Find where the given text appears and provide that cell's center as (x, y) coordinate. 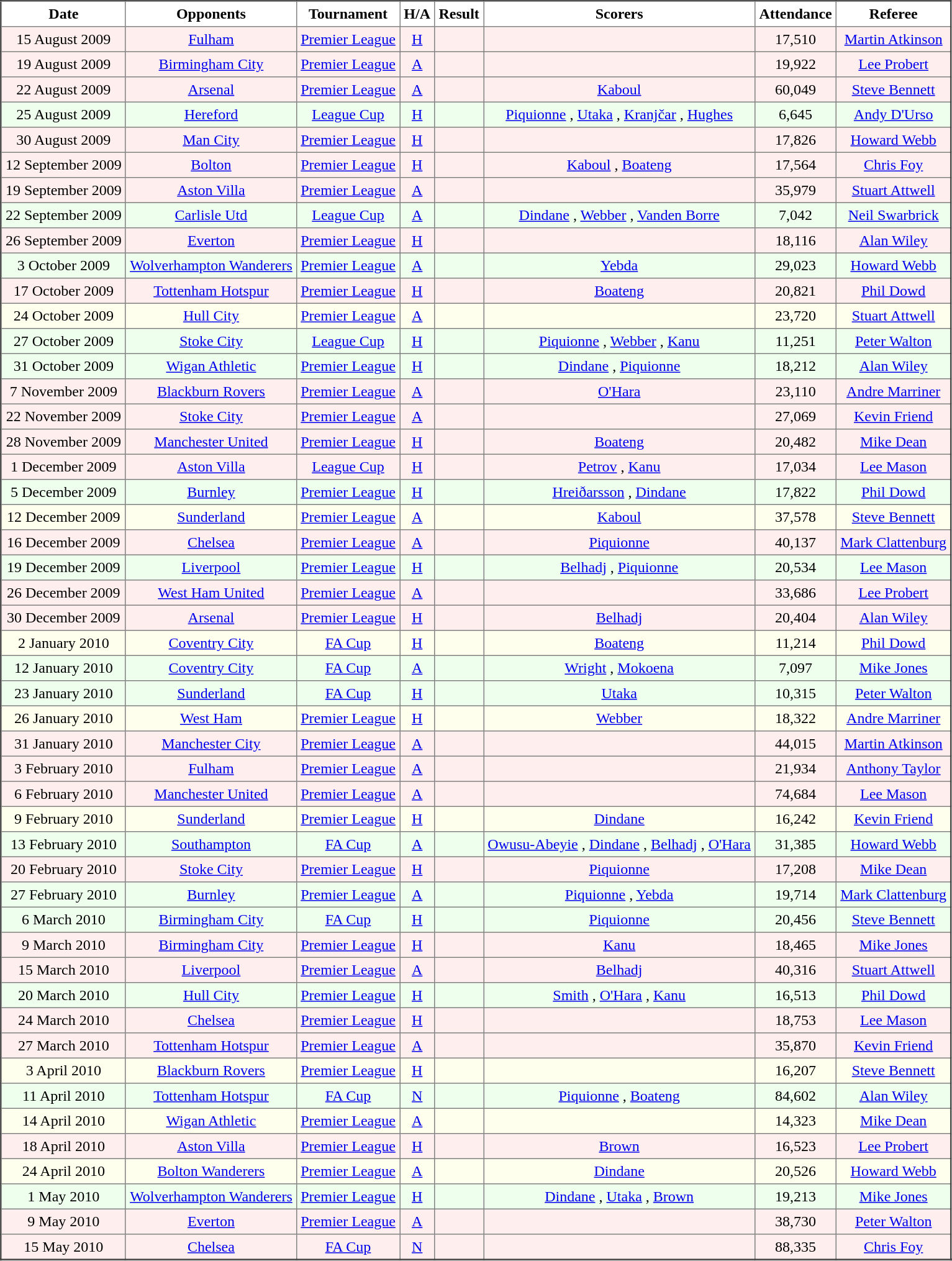
Hreiðarsson , Dindane (620, 492)
18,212 (796, 366)
Belhadj , Piquionne (620, 567)
19 September 2009 (63, 190)
31 October 2009 (63, 366)
25 August 2009 (63, 114)
Piquionne , Yebda (620, 895)
44,015 (796, 744)
20,456 (796, 919)
17,208 (796, 869)
Date (63, 14)
30 December 2009 (63, 617)
84,602 (796, 1096)
16 December 2009 (63, 542)
18,753 (796, 1020)
40,137 (796, 542)
9 February 2010 (63, 819)
20,482 (796, 442)
20,534 (796, 567)
28 November 2009 (63, 442)
Utaka (620, 693)
Dindane , Piquionne (620, 366)
Carlisle Utd (211, 215)
9 March 2010 (63, 945)
26 January 2010 (63, 718)
Piquionne , Boateng (620, 1096)
19,714 (796, 895)
26 September 2009 (63, 240)
16,207 (796, 1070)
15 May 2010 (63, 1247)
31,385 (796, 844)
37,578 (796, 517)
88,335 (796, 1247)
18,465 (796, 945)
Dindane , Utaka , Brown (620, 1196)
13 February 2010 (63, 844)
27,069 (796, 416)
6 February 2010 (63, 794)
24 March 2010 (63, 1020)
60,049 (796, 89)
18,322 (796, 718)
17,822 (796, 492)
20 March 2010 (63, 995)
Owusu-Abeyie , Dindane , Belhadj , O'Hara (620, 844)
3 October 2009 (63, 265)
74,684 (796, 794)
Man City (211, 140)
11 April 2010 (63, 1096)
15 August 2009 (63, 39)
12 September 2009 (63, 165)
29,023 (796, 265)
27 March 2010 (63, 1045)
16,523 (796, 1146)
7,042 (796, 215)
17,564 (796, 165)
30 August 2009 (63, 140)
1 December 2009 (63, 467)
19,213 (796, 1196)
14 April 2010 (63, 1121)
H/A (417, 14)
24 April 2010 (63, 1171)
12 December 2009 (63, 517)
23,110 (796, 391)
20 February 2010 (63, 869)
3 April 2010 (63, 1070)
Southampton (211, 844)
2 January 2010 (63, 643)
Webber (620, 718)
19 December 2009 (63, 567)
7,097 (796, 668)
27 February 2010 (63, 895)
9 May 2010 (63, 1221)
19,922 (796, 64)
10,315 (796, 693)
23,720 (796, 316)
Tournament (348, 14)
23 January 2010 (63, 693)
1 May 2010 (63, 1196)
Kanu (620, 945)
Anthony Taylor (894, 768)
Dindane , Webber , Vanden Borre (620, 215)
16,513 (796, 995)
22 September 2009 (63, 215)
Hereford (211, 114)
Petrov , Kanu (620, 467)
31 January 2010 (63, 744)
Neil Swarbrick (894, 215)
5 December 2009 (63, 492)
Referee (894, 14)
33,686 (796, 593)
16,242 (796, 819)
40,316 (796, 970)
Kaboul , Boateng (620, 165)
West Ham (211, 718)
24 October 2009 (63, 316)
18 April 2010 (63, 1146)
3 February 2010 (63, 768)
11,251 (796, 341)
Result (460, 14)
15 March 2010 (63, 970)
Piquionne , Utaka , Kranjčar , Hughes (620, 114)
Scorers (620, 14)
20,404 (796, 617)
27 October 2009 (63, 341)
20,526 (796, 1171)
West Ham United (211, 593)
17 October 2009 (63, 291)
35,870 (796, 1045)
26 December 2009 (63, 593)
38,730 (796, 1221)
20,821 (796, 291)
22 November 2009 (63, 416)
11,214 (796, 643)
Yebda (620, 265)
17,826 (796, 140)
6 March 2010 (63, 919)
35,979 (796, 190)
12 January 2010 (63, 668)
17,034 (796, 467)
Wright , Mokoena (620, 668)
6,645 (796, 114)
Attendance (796, 14)
19 August 2009 (63, 64)
Bolton Wanderers (211, 1171)
Smith , O'Hara , Kanu (620, 995)
22 August 2009 (63, 89)
14,323 (796, 1121)
7 November 2009 (63, 391)
Piquionne , Webber , Kanu (620, 341)
18,116 (796, 240)
Brown (620, 1146)
Andy D'Urso (894, 114)
17,510 (796, 39)
21,934 (796, 768)
Bolton (211, 165)
O'Hara (620, 391)
Opponents (211, 14)
Manchester City (211, 744)
